Capture the cell that displays the provided text and extract its [x, y] central coordinate. 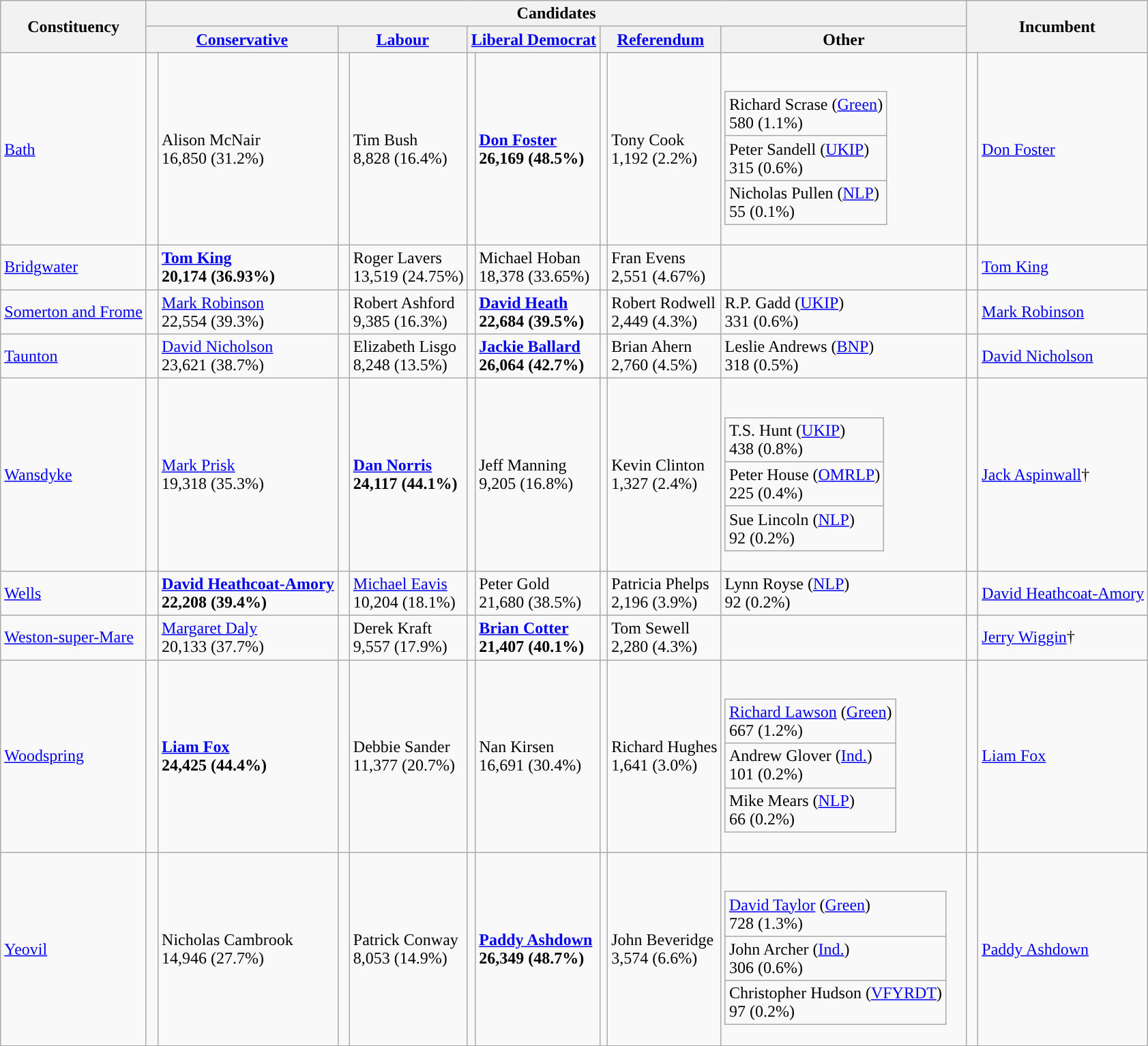
Richard Scrase (Green)580 (1.1%) [806, 113]
Richard Hughes1,641 (3.0%) [664, 757]
Robert Ashford9,385 (16.3%) [408, 312]
Fran Evens2,551 (4.67%) [664, 267]
Mark Robinson22,554 (39.3%) [248, 312]
Yeovil [74, 949]
Liam Fox [1063, 757]
Mike Mears (NLP)66 (0.2%) [810, 810]
Jeff Manning9,205 (16.8%) [538, 475]
Nicholas Cambrook14,946 (27.7%) [248, 949]
Leslie Andrews (BNP)318 (0.5%) [844, 356]
Lynn Royse (NLP)92 (0.2%) [844, 593]
Somerton and Frome [74, 312]
Robert Rodwell2,449 (4.3%) [664, 312]
John Beveridge3,574 (6.6%) [664, 949]
Tim Bush8,828 (16.4%) [408, 149]
Woodspring [74, 757]
Constituency [74, 27]
R.P. Gadd (UKIP)331 (0.6%) [844, 312]
Alison McNair16,850 (31.2%) [248, 149]
David Heath22,684 (39.5%) [538, 312]
Elizabeth Lisgo8,248 (13.5%) [408, 356]
Peter Gold21,680 (38.5%) [538, 593]
Weston-super-Mare [74, 638]
Mark Prisk19,318 (35.3%) [248, 475]
Candidates [556, 14]
Richard Scrase (Green)580 (1.1%) Peter Sandell (UKIP)315 (0.6%) Nicholas Pullen (NLP)55 (0.1%) [844, 149]
Dan Norris24,117 (44.1%) [408, 475]
Wansdyke [74, 475]
Roger Lavers13,519 (24.75%) [408, 267]
Labour [402, 40]
Kevin Clinton1,327 (2.4%) [664, 475]
Debbie Sander11,377 (20.7%) [408, 757]
Incumbent [1057, 27]
Nicholas Pullen (NLP)55 (0.1%) [806, 202]
Tony Cook1,192 (2.2%) [664, 149]
Liam Fox24,425 (44.4%) [248, 757]
David Nicholson23,621 (38.7%) [248, 356]
Derek Kraft9,557 (17.9%) [408, 638]
Referendum [660, 40]
Don Foster [1063, 149]
Nan Kirsen16,691 (30.4%) [538, 757]
Other [844, 40]
Jack Aspinwall† [1063, 475]
Tom King20,174 (36.93%) [248, 267]
Jerry Wiggin† [1063, 638]
Paddy Ashdown [1063, 949]
Jackie Ballard26,064 (42.7%) [538, 356]
John Archer (Ind.)306 (0.6%) [835, 959]
Richard Lawson (Green)667 (1.2%) Andrew Glover (Ind.)101 (0.2%) Mike Mears (NLP)66 (0.2%) [844, 757]
Michael Eavis10,204 (18.1%) [408, 593]
Patricia Phelps2,196 (3.9%) [664, 593]
Wells [74, 593]
Mark Robinson [1063, 312]
Andrew Glover (Ind.)101 (0.2%) [810, 765]
Paddy Ashdown26,349 (48.7%) [538, 949]
Christopher Hudson (VFYRDT)97 (0.2%) [835, 1002]
Brian Ahern2,760 (4.5%) [664, 356]
Conservative [241, 40]
Peter House (OMRLP)225 (0.4%) [804, 484]
Sue Lincoln (NLP)92 (0.2%) [804, 528]
Tom King [1063, 267]
David Taylor (Green)728 (1.3%) John Archer (Ind.)306 (0.6%) Christopher Hudson (VFYRDT)97 (0.2%) [844, 949]
David Nicholson [1063, 356]
Richard Lawson (Green)667 (1.2%) [810, 721]
Margaret Daly20,133 (37.7%) [248, 638]
David Heathcoat-Amory22,208 (39.4%) [248, 593]
Bath [74, 149]
Don Foster26,169 (48.5%) [538, 149]
Peter Sandell (UKIP)315 (0.6%) [806, 158]
T.S. Hunt (UKIP)438 (0.8%) Peter House (OMRLP)225 (0.4%) Sue Lincoln (NLP)92 (0.2%) [844, 475]
Brian Cotter21,407 (40.1%) [538, 638]
Michael Hoban18,378 (33.65%) [538, 267]
Bridgwater [74, 267]
Patrick Conway8,053 (14.9%) [408, 949]
David Heathcoat-Amory [1063, 593]
Tom Sewell2,280 (4.3%) [664, 638]
T.S. Hunt (UKIP)438 (0.8%) [804, 439]
Taunton [74, 356]
David Taylor (Green)728 (1.3%) [835, 914]
Liberal Democrat [533, 40]
